For the text-containing cell, return its midpoint in [X, Y] coordinate format. 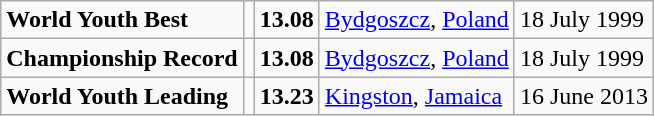
World Youth Leading [122, 96]
Kingston, Jamaica [416, 96]
13.23 [286, 96]
16 June 2013 [584, 96]
Championship Record [122, 58]
World Youth Best [122, 20]
